Search for the cell housing the specified text and yield its (X, Y) center coordinate. 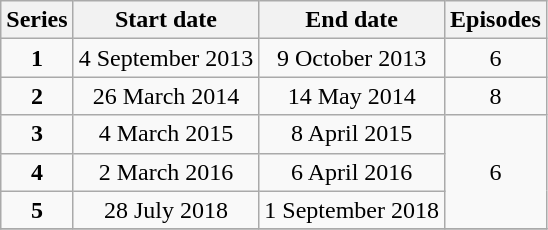
Start date (166, 20)
End date (352, 20)
Series (37, 20)
2 March 2016 (166, 172)
4 March 2015 (166, 134)
6 April 2016 (352, 172)
5 (37, 210)
1 (37, 58)
3 (37, 134)
9 October 2013 (352, 58)
8 April 2015 (352, 134)
1 September 2018 (352, 210)
14 May 2014 (352, 96)
4 September 2013 (166, 58)
Episodes (496, 20)
4 (37, 172)
8 (496, 96)
28 July 2018 (166, 210)
26 March 2014 (166, 96)
2 (37, 96)
